For the text-containing cell, return its midpoint in [x, y] coordinate format. 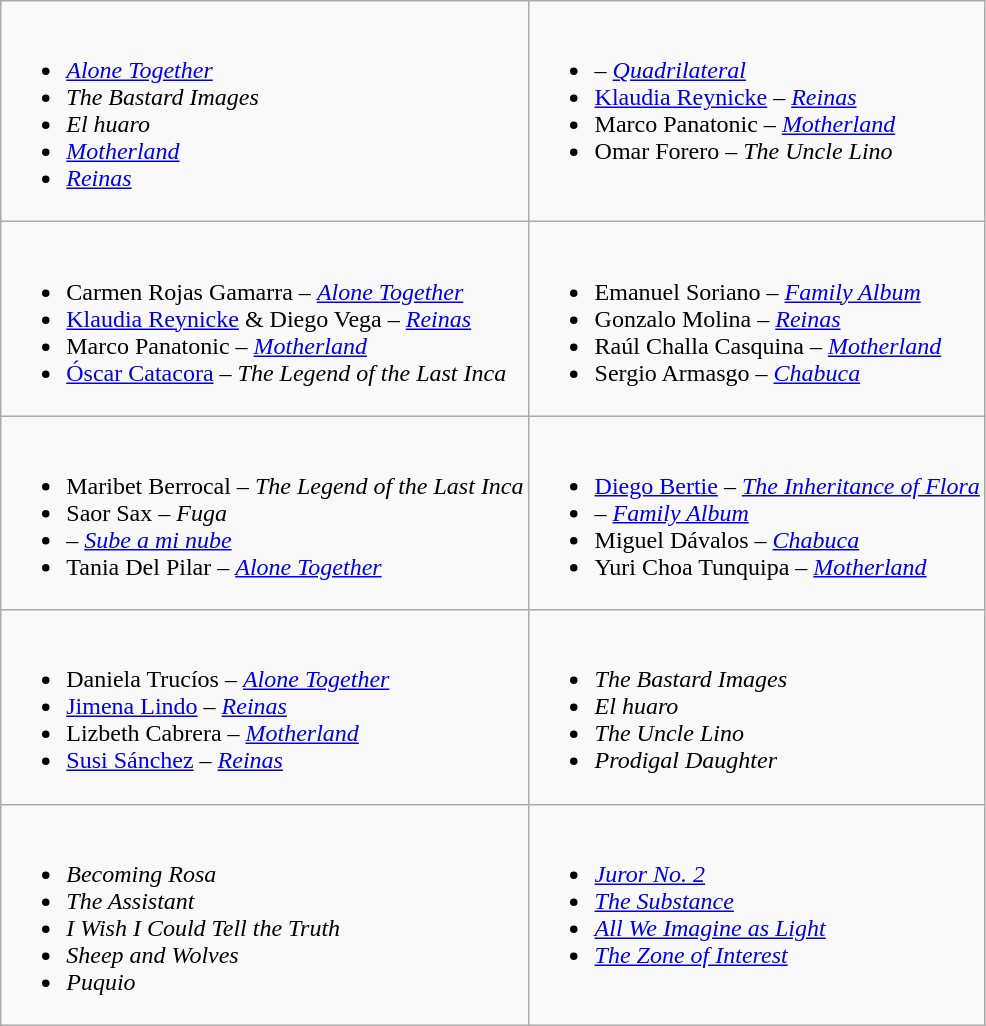
Becoming RosaThe AssistantI Wish I Could Tell the TruthSheep and WolvesPuquio [265, 914]
Daniela Trucíos – Alone TogetherJimena Lindo – ReinasLizbeth Cabrera – MotherlandSusi Sánchez – Reinas [265, 707]
– QuadrilateralKlaudia Reynicke – ReinasMarco Panatonic – MotherlandOmar Forero – The Uncle Lino [757, 112]
Juror No. 2The SubstanceAll We Imagine as LightThe Zone of Interest [757, 914]
Alone TogetherThe Bastard ImagesEl huaroMotherlandReinas [265, 112]
The Bastard ImagesEl huaroThe Uncle LinoProdigal Daughter [757, 707]
Emanuel Soriano – Family AlbumGonzalo Molina – ReinasRaúl Challa Casquina – MotherlandSergio Armasgo – Chabuca [757, 319]
Carmen Rojas Gamarra – Alone TogetherKlaudia Reynicke & Diego Vega – ReinasMarco Panatonic – MotherlandÓscar Catacora – The Legend of the Last Inca [265, 319]
Diego Bertie – The Inheritance of Flora – Family AlbumMiguel Dávalos – ChabucaYuri Choa Tunquipa – Motherland [757, 513]
Maribet Berrocal – The Legend of the Last IncaSaor Sax – Fuga – Sube a mi nubeTania Del Pilar – Alone Together [265, 513]
